Detect which cell encompasses the target text, then output its [x, y] center coordinate. 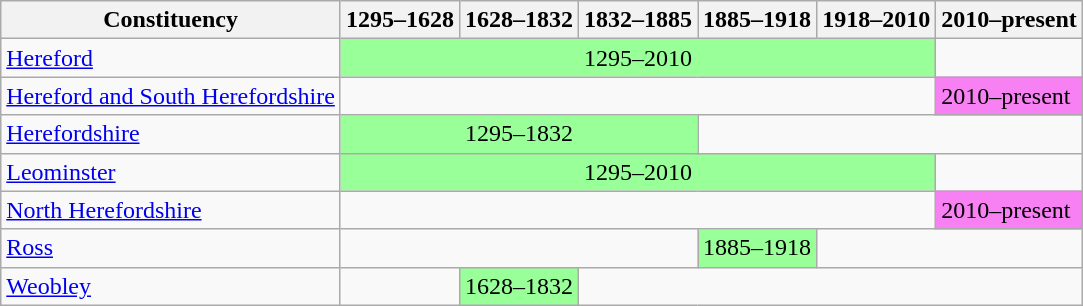
Leominster [171, 172]
1295–1832 [518, 134]
Constituency [171, 20]
Ross [171, 248]
Hereford and South Herefordshire [171, 96]
Weobley [171, 286]
Hereford [171, 58]
Herefordshire [171, 134]
1295–1628 [400, 20]
North Herefordshire [171, 210]
1918–2010 [876, 20]
1832–1885 [638, 20]
